Extract the (x, y) coordinate from the center of the cell holding the provided text.  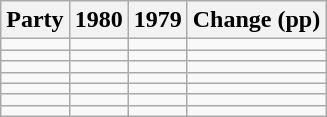
Change (pp) (256, 20)
1980 (98, 20)
Party (35, 20)
1979 (158, 20)
